Extract the (X, Y) coordinate from the center of the cell holding the provided text.  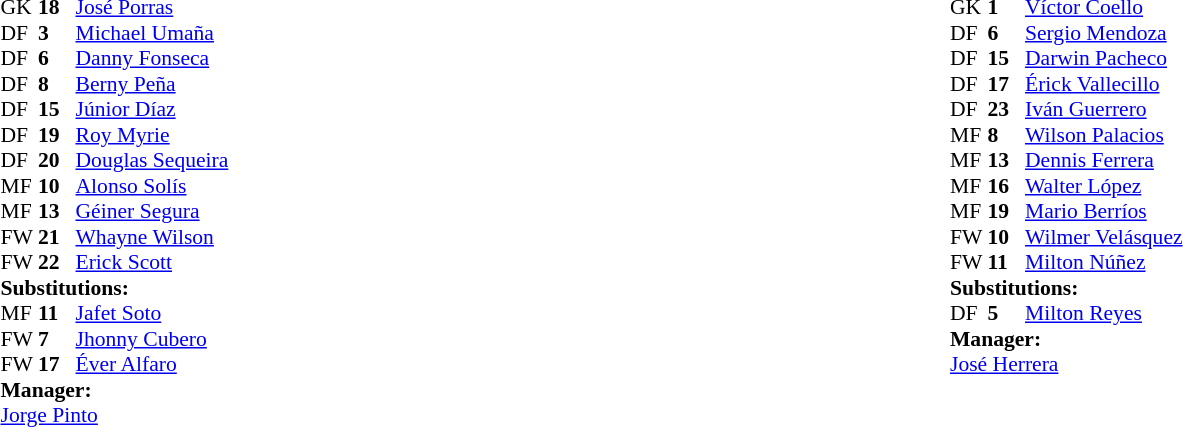
Danny Fonseca (152, 59)
Érick Vallecillo (1104, 84)
Berny Peña (152, 84)
Éver Alfaro (152, 365)
Wilson Palacios (1104, 135)
Walter López (1104, 186)
Mario Berríos (1104, 211)
Alonso Solís (152, 186)
Roy Myrie (152, 135)
Milton Núñez (1104, 263)
Dennis Ferrera (1104, 161)
7 (57, 339)
Jhonny Cubero (152, 339)
Wilmer Velásquez (1104, 237)
Géiner Segura (152, 211)
5 (1006, 313)
21 (57, 237)
Sergio Mendoza (1104, 33)
16 (1006, 186)
3 (57, 33)
20 (57, 161)
23 (1006, 109)
Jafet Soto (152, 313)
Erick Scott (152, 263)
Milton Reyes (1104, 313)
Douglas Sequeira (152, 161)
Whayne Wilson (152, 237)
Júnior Díaz (152, 109)
Michael Umaña (152, 33)
Darwin Pacheco (1104, 59)
José Herrera (1066, 365)
Iván Guerrero (1104, 109)
22 (57, 263)
